Return the (x, y) coordinate for the center point of the cell that contains the specified text.  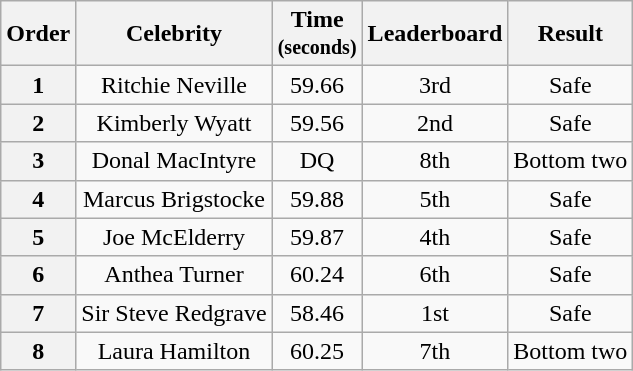
Joe McElderry (174, 237)
Anthea Turner (174, 275)
DQ (317, 161)
59.56 (317, 123)
59.87 (317, 237)
Donal MacIntyre (174, 161)
4 (38, 199)
6th (435, 275)
Marcus Brigstocke (174, 199)
5 (38, 237)
1st (435, 313)
Time(seconds) (317, 34)
3 (38, 161)
Leaderboard (435, 34)
59.66 (317, 85)
Kimberly Wyatt (174, 123)
8th (435, 161)
58.46 (317, 313)
59.88 (317, 199)
Laura Hamilton (174, 351)
2nd (435, 123)
5th (435, 199)
Sir Steve Redgrave (174, 313)
Result (570, 34)
Celebrity (174, 34)
3rd (435, 85)
6 (38, 275)
8 (38, 351)
4th (435, 237)
Order (38, 34)
1 (38, 85)
60.24 (317, 275)
2 (38, 123)
Ritchie Neville (174, 85)
60.25 (317, 351)
7th (435, 351)
7 (38, 313)
